Detect which cell encompasses the target text, then output its (X, Y) center coordinate. 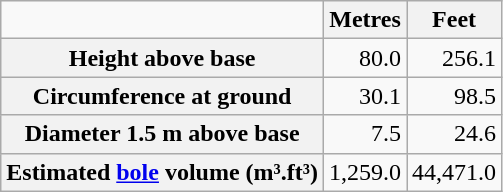
Circumference at ground (162, 96)
Feet (454, 20)
44,471.0 (454, 172)
80.0 (366, 58)
30.1 (366, 96)
98.5 (454, 96)
7.5 (366, 134)
Diameter 1.5 m above base (162, 134)
1,259.0 (366, 172)
Metres (366, 20)
256.1 (454, 58)
Height above base (162, 58)
24.6 (454, 134)
Estimated bole volume (m³.ft³) (162, 172)
